Capture the cell that displays the provided text and extract its (X, Y) central coordinate. 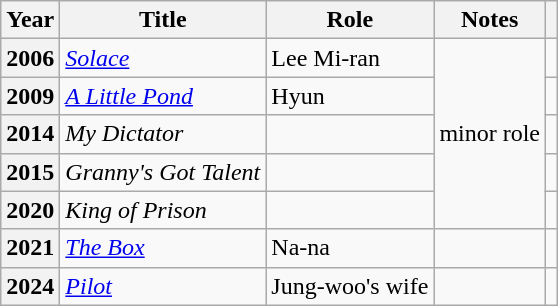
2015 (30, 172)
Solace (163, 58)
A Little Pond (163, 96)
2020 (30, 210)
Jung-woo's wife (350, 286)
The Box (163, 248)
2021 (30, 248)
2014 (30, 134)
Pilot (163, 286)
Granny's Got Talent (163, 172)
King of Prison (163, 210)
Notes (490, 20)
minor role (490, 134)
2024 (30, 286)
Lee Mi-ran (350, 58)
2009 (30, 96)
Year (30, 20)
Title (163, 20)
Role (350, 20)
Hyun (350, 96)
My Dictator (163, 134)
Na-na (350, 248)
2006 (30, 58)
